From the cell containing the given text, extract its center point as (X, Y) coordinate. 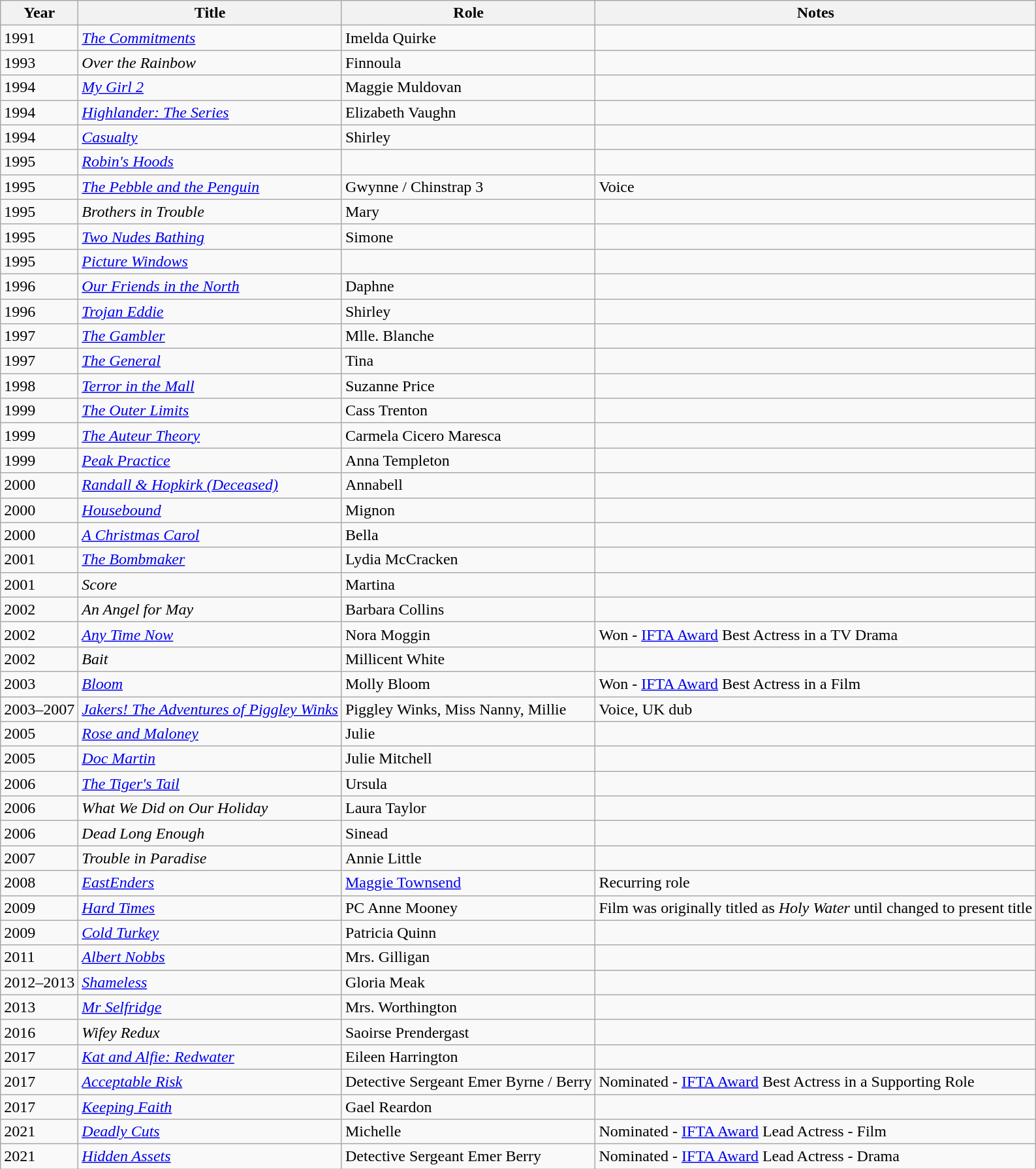
Notes (816, 13)
The Gambler (210, 336)
2003 (39, 684)
Title (210, 13)
Our Friends in the North (210, 286)
1993 (39, 63)
Sinead (468, 833)
PC Anne Mooney (468, 908)
Recurring role (816, 883)
Won - IFTA Award Best Actress in a TV Drama (816, 634)
Anna Templeton (468, 460)
Mary (468, 212)
Hidden Assets (210, 1157)
1991 (39, 38)
Mignon (468, 510)
Barbara Collins (468, 609)
Laura Taylor (468, 809)
Tina (468, 361)
2016 (39, 1032)
Mrs. Worthington (468, 1007)
Gwynne / Chinstrap 3 (468, 187)
Julie Mitchell (468, 759)
Annie Little (468, 858)
Acceptable Risk (210, 1081)
Won - IFTA Award Best Actress in a Film (816, 684)
Nora Moggin (468, 634)
What We Did on Our Holiday (210, 809)
The Commitments (210, 38)
The Outer Limits (210, 411)
Housebound (210, 510)
Bait (210, 659)
Hard Times (210, 908)
Gael Reardon (468, 1107)
Carmela Cicero Maresca (468, 436)
Voice (816, 187)
Julie (468, 734)
Nominated - IFTA Award Best Actress in a Supporting Role (816, 1081)
Suzanne Price (468, 386)
Bloom (210, 684)
Molly Bloom (468, 684)
The Bombmaker (210, 560)
2003–2007 (39, 709)
Jakers! The Adventures of Piggley Winks (210, 709)
Maggie Muldovan (468, 88)
Shameless (210, 982)
Cass Trenton (468, 411)
Nominated - IFTA Award Lead Actress - Film (816, 1132)
Mrs. Gilligan (468, 957)
Elizabeth Vaughn (468, 112)
Role (468, 13)
The Auteur Theory (210, 436)
Patricia Quinn (468, 933)
Keeping Faith (210, 1107)
Casualty (210, 137)
Finnoula (468, 63)
Detective Sergeant Emer Byrne / Berry (468, 1081)
EastEnders (210, 883)
Over the Rainbow (210, 63)
Eileen Harrington (468, 1057)
Kat and Alfie: Redwater (210, 1057)
Robin's Hoods (210, 162)
Mlle. Blanche (468, 336)
2011 (39, 957)
Bella (468, 535)
Picture Windows (210, 261)
Maggie Townsend (468, 883)
Rose and Maloney (210, 734)
Ursula (468, 784)
Any Time Now (210, 634)
Dead Long Enough (210, 833)
Lydia McCracken (468, 560)
1998 (39, 386)
Martina (468, 584)
Year (39, 13)
2012–2013 (39, 982)
Two Nudes Bathing (210, 236)
Trouble in Paradise (210, 858)
Brothers in Trouble (210, 212)
Daphne (468, 286)
Detective Sergeant Emer Berry (468, 1157)
Terror in the Mall (210, 386)
Albert Nobbs (210, 957)
2007 (39, 858)
Score (210, 584)
Michelle (468, 1132)
Piggley Winks, Miss Nanny, Millie (468, 709)
The Pebble and the Penguin (210, 187)
Deadly Cuts (210, 1132)
Imelda Quirke (468, 38)
Millicent White (468, 659)
The Tiger's Tail (210, 784)
A Christmas Carol (210, 535)
Gloria Meak (468, 982)
Mr Selfridge (210, 1007)
Cold Turkey (210, 933)
Randall & Hopkirk (Deceased) (210, 485)
Peak Practice (210, 460)
Simone (468, 236)
Saoirse Prendergast (468, 1032)
2008 (39, 883)
My Girl 2 (210, 88)
Wifey Redux (210, 1032)
Nominated - IFTA Award Lead Actress - Drama (816, 1157)
The General (210, 361)
Voice, UK dub (816, 709)
An Angel for May (210, 609)
Trojan Eddie (210, 312)
Highlander: The Series (210, 112)
Film was originally titled as Holy Water until changed to present title (816, 908)
Doc Martin (210, 759)
2013 (39, 1007)
Annabell (468, 485)
